Output the [x, y] coordinate of the center of the cell containing the given text.  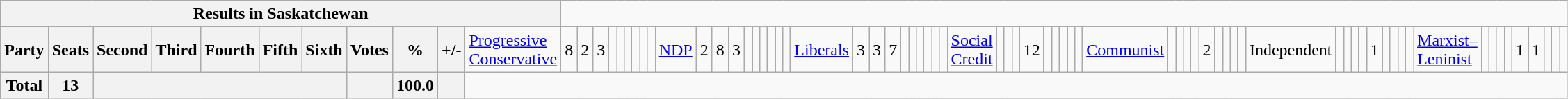
Communist [1125, 50]
7 [893, 50]
100.0 [414, 85]
% [414, 50]
Total [24, 85]
Results in Saskatchewan [281, 14]
Votes [369, 50]
+/- [452, 50]
Liberals [822, 50]
Fourth [229, 50]
Independent [1291, 50]
Seats [70, 50]
13 [70, 85]
Marxist–Leninist [1448, 50]
Progressive Conservative [513, 50]
Party [24, 50]
Third [177, 50]
Sixth [324, 50]
12 [1032, 50]
Social Credit [972, 50]
Fifth [280, 50]
Second [122, 50]
NDP [676, 50]
